Find where the given text appears and provide that cell's center as [x, y] coordinate. 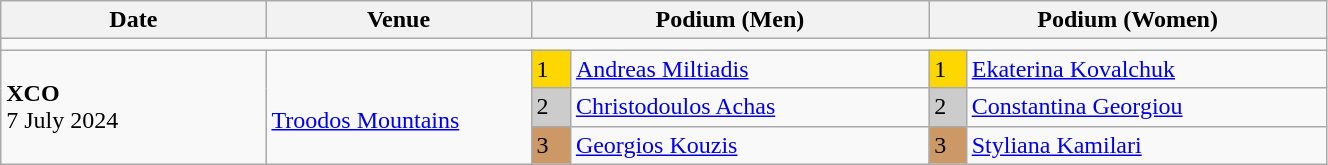
Venue [398, 20]
Date [134, 20]
Christodoulos Achas [749, 107]
XCO 7 July 2024 [134, 107]
Constantina Georgiou [1146, 107]
Ekaterina Kovalchuk [1146, 69]
Podium (Men) [730, 20]
Styliana Kamilari [1146, 145]
Andreas Miltiadis [749, 69]
Georgios Kouzis [749, 145]
Troodos Mountains [398, 107]
Podium (Women) [1128, 20]
